Extract the (X, Y) coordinate from the center of the cell holding the provided text.  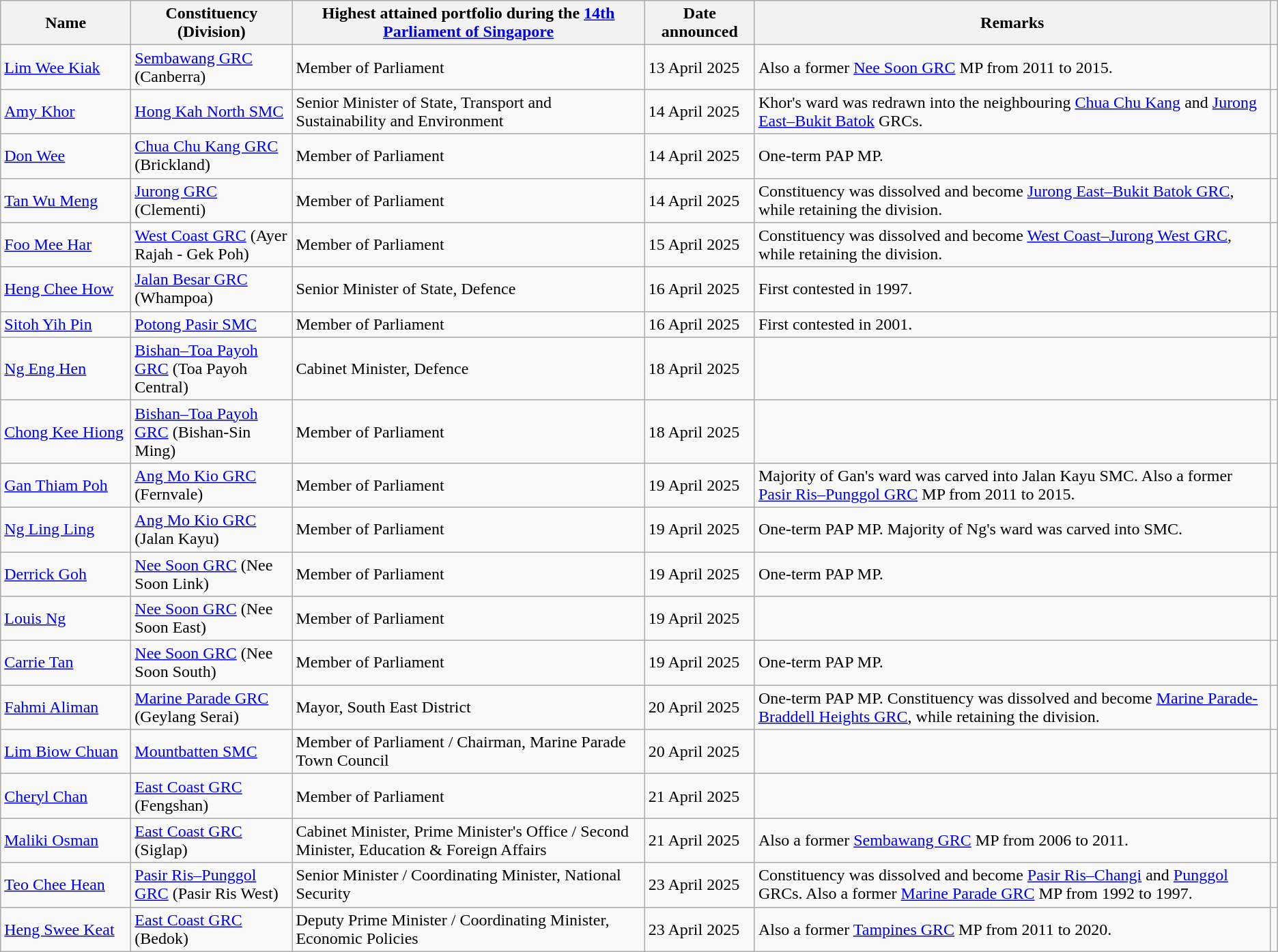
Ng Ling Ling (66, 530)
Senior Minister / Coordinating Minister, National Security (468, 884)
Khor's ward was redrawn into the neighbouring Chua Chu Kang and Jurong East–Bukit Batok GRCs. (1012, 112)
Heng Chee How (66, 289)
Date announced (699, 23)
Chua Chu Kang GRC (Brickland) (212, 156)
Amy Khor (66, 112)
Nee Soon GRC (Nee Soon Link) (212, 573)
Don Wee (66, 156)
One-term PAP MP. Majority of Ng's ward was carved into SMC. (1012, 530)
Chong Kee Hiong (66, 431)
Cabinet Minister, Prime Minister's Office / Second Minister, Education & Foreign Affairs (468, 841)
Derrick Goh (66, 573)
Constituency was dissolved and become Pasir Ris–Changi and Punggol GRCs. Also a former Marine Parade GRC MP from 1992 to 1997. (1012, 884)
Member of Parliament / Chairman, Marine Parade Town Council (468, 752)
Bishan–Toa Payoh GRC (Toa Payoh Central) (212, 369)
Nee Soon GRC (Nee Soon East) (212, 618)
Bishan–Toa Payoh GRC (Bishan-Sin Ming) (212, 431)
Marine Parade GRC (Geylang Serai) (212, 707)
West Coast GRC (Ayer Rajah - Gek Poh) (212, 244)
Constituency (Division) (212, 23)
Highest attained portfolio during the 14th Parliament of Singapore (468, 23)
Maliki Osman (66, 841)
East Coast GRC (Bedok) (212, 929)
Ng Eng Hen (66, 369)
Cheryl Chan (66, 796)
First contested in 2001. (1012, 324)
Hong Kah North SMC (212, 112)
Carrie Tan (66, 663)
Name (66, 23)
East Coast GRC (Siglap) (212, 841)
Mayor, South East District (468, 707)
13 April 2025 (699, 67)
Pasir Ris–Punggol GRC (Pasir Ris West) (212, 884)
Sembawang GRC (Canberra) (212, 67)
East Coast GRC (Fengshan) (212, 796)
Also a former Sembawang GRC MP from 2006 to 2011. (1012, 841)
Lim Biow Chuan (66, 752)
Deputy Prime Minister / Coordinating Minister, Economic Policies (468, 929)
Heng Swee Keat (66, 929)
One-term PAP MP. Constituency was dissolved and become Marine Parade-Braddell Heights GRC, while retaining the division. (1012, 707)
Also a former Nee Soon GRC MP from 2011 to 2015. (1012, 67)
Lim Wee Kiak (66, 67)
Senior Minister of State, Transport and Sustainability and Environment (468, 112)
Jalan Besar GRC (Whampoa) (212, 289)
Constituency was dissolved and become West Coast–Jurong West GRC, while retaining the division. (1012, 244)
Foo Mee Har (66, 244)
First contested in 1997. (1012, 289)
Louis Ng (66, 618)
Teo Chee Hean (66, 884)
Nee Soon GRC (Nee Soon South) (212, 663)
Mountbatten SMC (212, 752)
Tan Wu Meng (66, 201)
Also a former Tampines GRC MP from 2011 to 2020. (1012, 929)
Ang Mo Kio GRC (Jalan Kayu) (212, 530)
Constituency was dissolved and become Jurong East–Bukit Batok GRC, while retaining the division. (1012, 201)
Remarks (1012, 23)
Fahmi Aliman (66, 707)
Gan Thiam Poh (66, 485)
Jurong GRC (Clementi) (212, 201)
Cabinet Minister, Defence (468, 369)
Majority of Gan's ward was carved into Jalan Kayu SMC. Also a former Pasir Ris–Punggol GRC MP from 2011 to 2015. (1012, 485)
Ang Mo Kio GRC (Fernvale) (212, 485)
Sitoh Yih Pin (66, 324)
Potong Pasir SMC (212, 324)
Senior Minister of State, Defence (468, 289)
15 April 2025 (699, 244)
